Pinpoint the cell where the given text exists, returning its [x, y] midpoint coordinate. 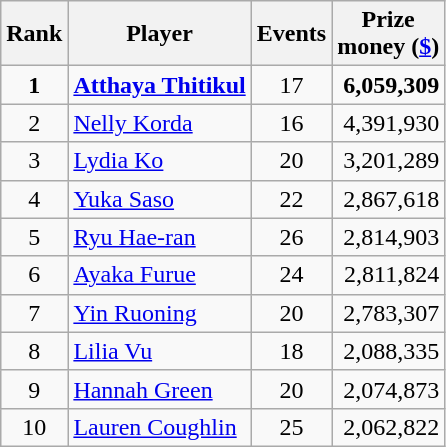
4 [34, 199]
2,814,903 [388, 237]
4,391,930 [388, 123]
26 [291, 237]
Ryu Hae-ran [160, 237]
Atthaya Thitikul [160, 85]
Prizemoney ($) [388, 34]
25 [291, 427]
Yuka Saso [160, 199]
Player [160, 34]
2,088,335 [388, 351]
Nelly Korda [160, 123]
16 [291, 123]
8 [34, 351]
3 [34, 161]
7 [34, 313]
Lauren Coughlin [160, 427]
3,201,289 [388, 161]
2,062,822 [388, 427]
5 [34, 237]
Yin Ruoning [160, 313]
18 [291, 351]
Ayaka Furue [160, 275]
24 [291, 275]
2,811,824 [388, 275]
Lydia Ko [160, 161]
2,783,307 [388, 313]
6 [34, 275]
10 [34, 427]
17 [291, 85]
2,074,873 [388, 389]
2 [34, 123]
Events [291, 34]
Lilia Vu [160, 351]
6,059,309 [388, 85]
Rank [34, 34]
1 [34, 85]
Hannah Green [160, 389]
9 [34, 389]
22 [291, 199]
2,867,618 [388, 199]
